Scan for the cell matching the given text and deliver its (X, Y) coordinate at center. 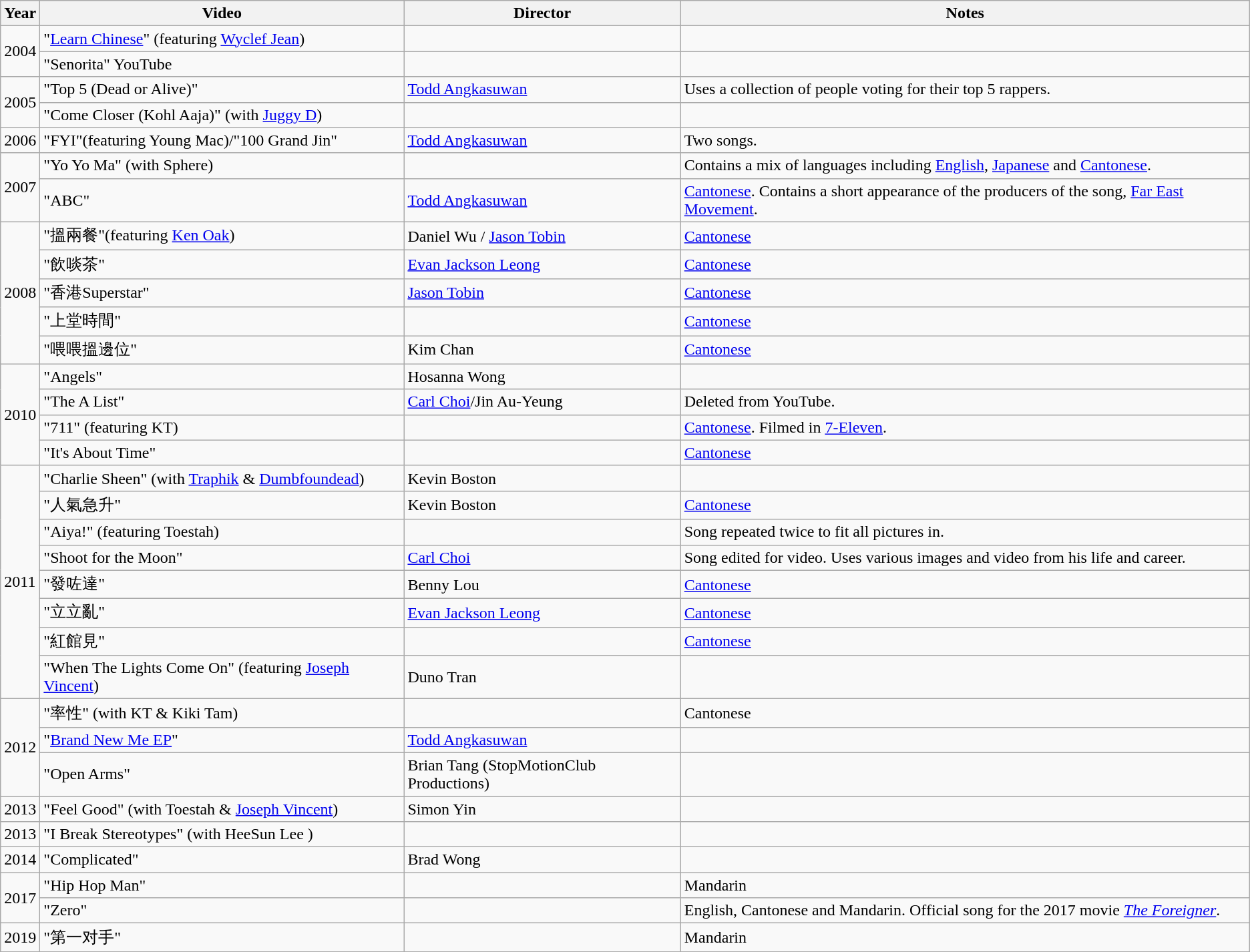
English, Cantonese and Mandarin. Official song for the 2017 movie The Foreigner. (965, 911)
"Charlie Sheen" (with Traphik & Dumbfoundead) (222, 478)
Brian Tang (StopMotionClub Productions) (542, 774)
"Feel Good" (with Toestah & Joseph Vincent) (222, 808)
"人氣急升" (222, 505)
"喂喂搵邊位" (222, 350)
"發咗達" (222, 585)
Cantonese. Filmed in 7-Eleven. (965, 427)
Video (222, 13)
"立立亂" (222, 613)
Song edited for video. Uses various images and video from his life and career. (965, 557)
"Open Arms" (222, 774)
Deleted from YouTube. (965, 402)
Uses a collection of people voting for their top 5 rappers. (965, 89)
2011 (20, 582)
Contains a mix of languages including English, Japanese and Cantonese. (965, 166)
"Angels" (222, 377)
"It's About Time" (222, 453)
"Come Closer (Kohl Aaja)" (with Juggy D) (222, 115)
Jason Tobin (542, 292)
"ABC" (222, 200)
2005 (20, 102)
"Zero" (222, 911)
2019 (20, 937)
"Hip Hop Man" (222, 885)
2014 (20, 860)
"Yo Yo Ma" (with Sphere) (222, 166)
"Complicated" (222, 860)
"飲啖茶" (222, 264)
Song repeated twice to fit all pictures in. (965, 532)
"I Break Stereotypes" (with HeeSun Lee ) (222, 835)
"FYI"(featuring Young Mac)/"100 Grand Jin" (222, 140)
Hosanna Wong (542, 377)
Director (542, 13)
2012 (20, 748)
"The A List" (222, 402)
Duno Tran (542, 677)
"上堂時間" (222, 322)
2008 (20, 292)
2004 (20, 51)
"Learn Chinese" (featuring Wyclef Jean) (222, 39)
"香港Superstar" (222, 292)
Daniel Wu / Jason Tobin (542, 236)
Brad Wong (542, 860)
"搵兩餐"(featuring Ken Oak) (222, 236)
2017 (20, 898)
Carl Choi/Jin Au-Yeung (542, 402)
Cantonese. Contains a short appearance of the producers of the song, Far East Movement. (965, 200)
Kim Chan (542, 350)
"711" (featuring KT) (222, 427)
"When The Lights Come On" (featuring Joseph Vincent) (222, 677)
Carl Choi (542, 557)
Notes (965, 13)
2007 (20, 187)
"Senorita" YouTube (222, 64)
"率性" (with KT & Kiki Tam) (222, 713)
Year (20, 13)
2010 (20, 415)
2006 (20, 140)
"Brand New Me EP" (222, 740)
Benny Lou (542, 585)
"Top 5 (Dead or Alive)" (222, 89)
"紅館見" (222, 641)
"第一对手" (222, 937)
"Shoot for the Moon" (222, 557)
Simon Yin (542, 808)
"Aiya!" (featuring Toestah) (222, 532)
Two songs. (965, 140)
